Search for the cell housing the specified text and yield its (x, y) center coordinate. 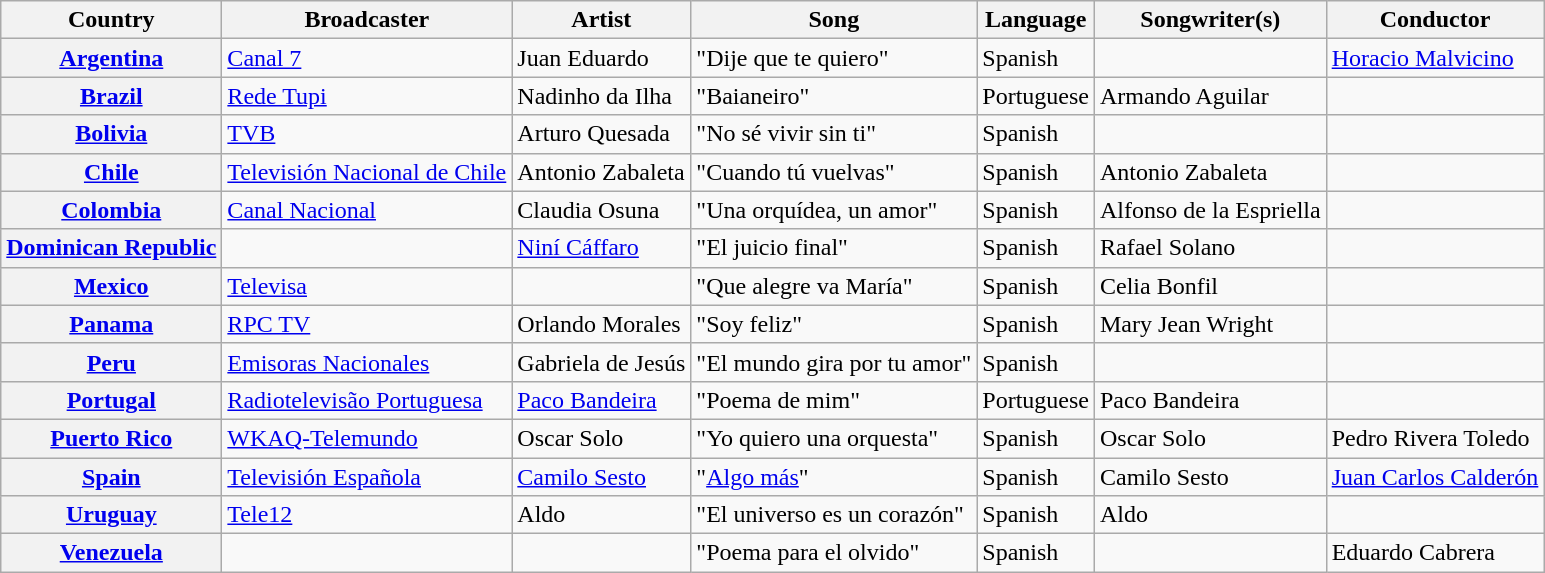
Celia Bonfil (1210, 286)
"El universo es un corazón" (834, 515)
Uruguay (112, 515)
"Yo quiero una orquesta" (834, 438)
Country (112, 20)
Claudia Osuna (602, 210)
Chile (112, 172)
Horacio Malvicino (1435, 58)
Bolivia (112, 134)
"Baianeiro" (834, 96)
Puerto Rico (112, 438)
Televisa (367, 286)
"Poema de mim" (834, 400)
"Dije que te quiero" (834, 58)
Eduardo Cabrera (1435, 553)
Televisión Nacional de Chile (367, 172)
Colombia (112, 210)
Arturo Quesada (602, 134)
Spain (112, 477)
Niní Cáffaro (602, 248)
Pedro Rivera Toledo (1435, 438)
"Algo más" (834, 477)
TVB (367, 134)
RPC TV (367, 324)
Nadinho da Ilha (602, 96)
Alfonso de la Espriella (1210, 210)
"Que alegre va María" (834, 286)
Armando Aguilar (1210, 96)
Tele12 (367, 515)
Gabriela de Jesús (602, 362)
Juan Carlos Calderón (1435, 477)
Juan Eduardo (602, 58)
Broadcaster (367, 20)
Song (834, 20)
Language (1036, 20)
Mary Jean Wright (1210, 324)
"Cuando tú vuelvas" (834, 172)
Artist (602, 20)
Dominican Republic (112, 248)
Mexico (112, 286)
Televisión Española (367, 477)
Rede Tupi (367, 96)
"Poema para el olvido" (834, 553)
Canal 7 (367, 58)
Orlando Morales (602, 324)
Venezuela (112, 553)
Emisoras Nacionales (367, 362)
"El juicio final" (834, 248)
Peru (112, 362)
Panama (112, 324)
Portugal (112, 400)
"Una orquídea, un amor" (834, 210)
Songwriter(s) (1210, 20)
"Soy feliz" (834, 324)
Canal Nacional (367, 210)
Conductor (1435, 20)
Radiotelevisão Portuguesa (367, 400)
Rafael Solano (1210, 248)
"No sé vivir sin ti" (834, 134)
WKAQ-Telemundo (367, 438)
Argentina (112, 58)
Brazil (112, 96)
"El mundo gira por tu amor" (834, 362)
